Scan for the cell matching the given text and deliver its (X, Y) coordinate at center. 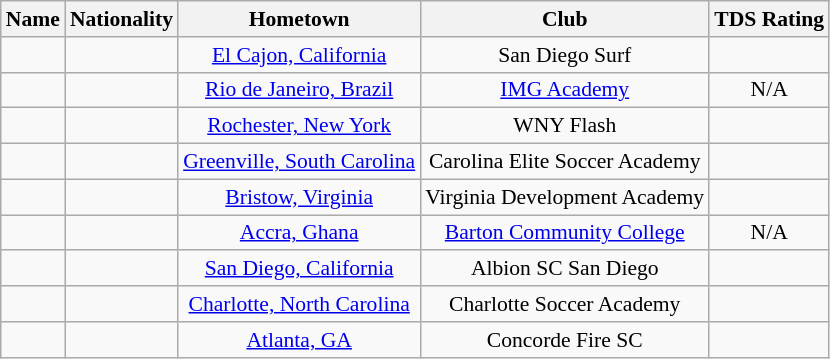
Charlotte Soccer Academy (564, 304)
Atlanta, GA (299, 340)
TDS Rating (769, 19)
Rio de Janeiro, Brazil (299, 90)
Greenville, South Carolina (299, 162)
WNY Flash (564, 126)
Bristow, Virginia (299, 197)
Charlotte, North Carolina (299, 304)
Barton Community College (564, 233)
Albion SC San Diego (564, 269)
IMG Academy (564, 90)
Accra, Ghana (299, 233)
Carolina Elite Soccer Academy (564, 162)
San Diego Surf (564, 55)
Nationality (122, 19)
Virginia Development Academy (564, 197)
San Diego, California (299, 269)
El Cajon, California (299, 55)
Concorde Fire SC (564, 340)
Rochester, New York (299, 126)
Hometown (299, 19)
Club (564, 19)
Name (33, 19)
